Capture the cell that displays the provided text and extract its [X, Y] central coordinate. 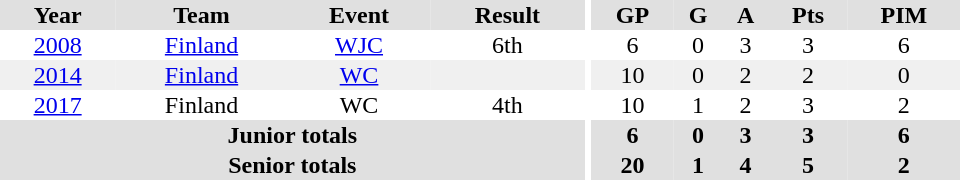
Team [202, 15]
2017 [58, 105]
20 [632, 165]
Pts [808, 15]
Result [507, 15]
2014 [58, 75]
PIM [904, 15]
4th [507, 105]
WJC [359, 45]
2008 [58, 45]
Junior totals [292, 135]
4 [746, 165]
A [746, 15]
G [698, 15]
6th [507, 45]
5 [808, 165]
Senior totals [292, 165]
Event [359, 15]
GP [632, 15]
Year [58, 15]
